For the text-containing cell, return its midpoint in [x, y] coordinate format. 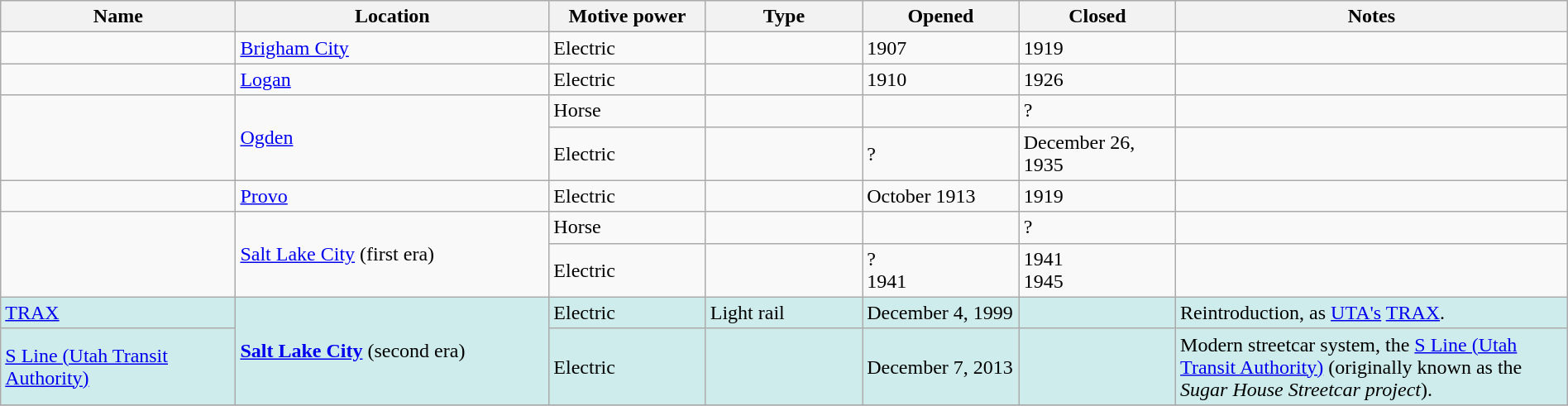
Modern streetcar system, the S Line (Utah Transit Authority) (originally known as the Sugar House Streetcar project). [1372, 366]
?1941 [941, 270]
Provo [392, 196]
December 4, 1999 [941, 313]
Closed [1097, 17]
Location [392, 17]
Light rail [784, 313]
December 26, 1935 [1097, 154]
Salt Lake City (first era) [392, 255]
Ogden [392, 137]
Motive power [627, 17]
December 7, 2013 [941, 366]
Salt Lake City (second era) [392, 351]
19411945 [1097, 270]
1910 [941, 79]
Reintroduction, as UTA's TRAX. [1372, 313]
1907 [941, 48]
TRAX [118, 313]
S Line (Utah Transit Authority) [118, 366]
Name [118, 17]
October 1913 [941, 196]
Logan [392, 79]
Brigham City [392, 48]
1926 [1097, 79]
Type [784, 17]
Notes [1372, 17]
Opened [941, 17]
